Provide the [X, Y] coordinate of the cell's center where the given text is located.  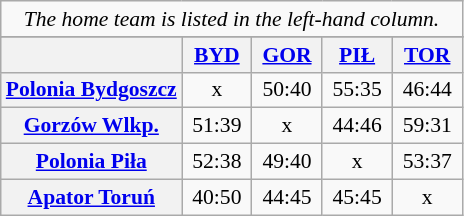
Gorzów Wlkp. [92, 126]
52:38 [217, 162]
GOR [287, 55]
59:31 [427, 126]
The home team is listed in the left-hand column. [232, 19]
TOR [427, 55]
44:46 [357, 126]
PIŁ [357, 55]
45:45 [357, 197]
44:45 [287, 197]
40:50 [217, 197]
BYD [217, 55]
55:35 [357, 90]
Apator Toruń [92, 197]
51:39 [217, 126]
50:40 [287, 90]
Polonia Piła [92, 162]
53:37 [427, 162]
49:40 [287, 162]
46:44 [427, 90]
Polonia Bydgoszcz [92, 90]
